Extract the (X, Y) coordinate from the center of the cell holding the provided text.  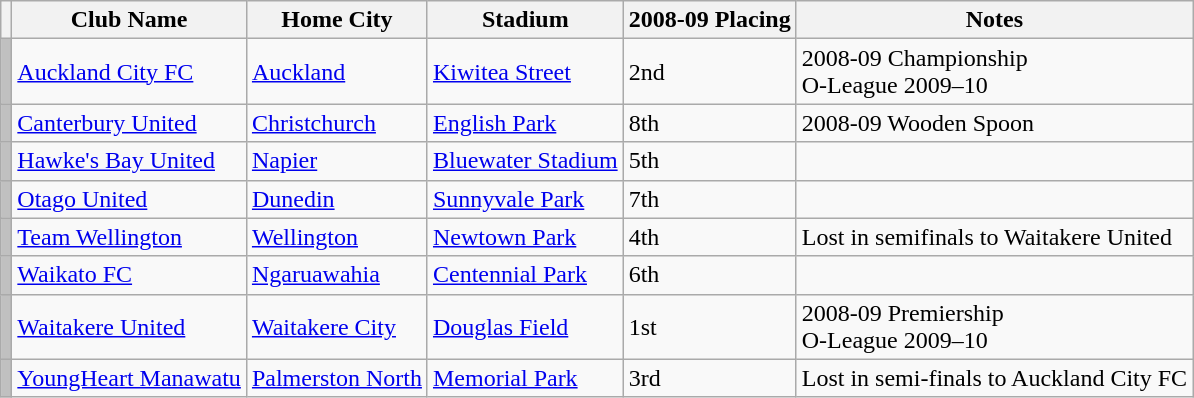
Newtown Park (525, 237)
Notes (994, 20)
2008-09 Placing (710, 20)
Palmerston North (336, 378)
Lost in semifinals to Waitakere United (994, 237)
Douglas Field (525, 326)
Waikato FC (130, 275)
Christchurch (336, 123)
6th (710, 275)
Kiwitea Street (525, 72)
2008-09 Wooden Spoon (994, 123)
Centennial Park (525, 275)
Stadium (525, 20)
YoungHeart Manawatu (130, 378)
2008-09 PremiershipO-League 2009–10 (994, 326)
Canterbury United (130, 123)
Otago United (130, 199)
Sunnyvale Park (525, 199)
5th (710, 161)
Auckland City FC (130, 72)
8th (710, 123)
Home City (336, 20)
Club Name (130, 20)
Team Wellington (130, 237)
4th (710, 237)
Wellington (336, 237)
Ngaruawahia (336, 275)
Napier (336, 161)
Waitakere City (336, 326)
Dunedin (336, 199)
2nd (710, 72)
Lost in semi-finals to Auckland City FC (994, 378)
Waitakere United (130, 326)
3rd (710, 378)
Memorial Park (525, 378)
Auckland (336, 72)
Bluewater Stadium (525, 161)
7th (710, 199)
Hawke's Bay United (130, 161)
English Park (525, 123)
1st (710, 326)
2008-09 ChampionshipO-League 2009–10 (994, 72)
